For the text-containing cell, return its midpoint in [X, Y] coordinate format. 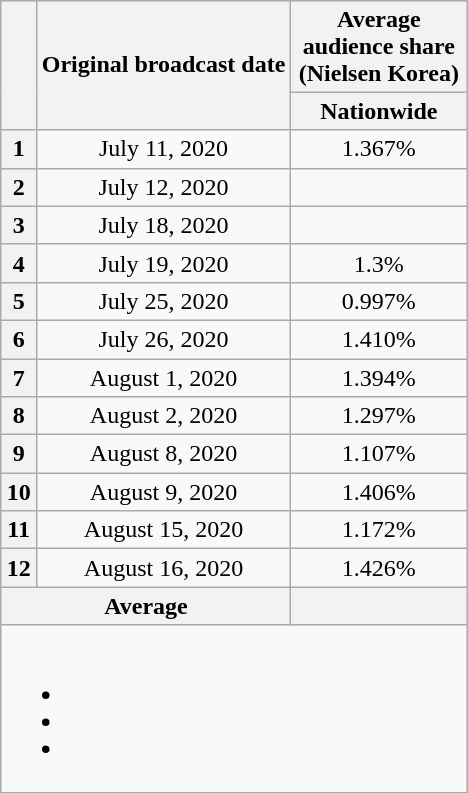
9 [18, 454]
August 8, 2020 [164, 454]
July 12, 2020 [164, 187]
July 18, 2020 [164, 225]
1 [18, 149]
August 15, 2020 [164, 530]
1.172% [379, 530]
July 25, 2020 [164, 301]
1.107% [379, 454]
Average audience share(Nielsen Korea) [379, 46]
6 [18, 339]
1.394% [379, 377]
August 16, 2020 [164, 568]
8 [18, 416]
August 9, 2020 [164, 492]
7 [18, 377]
Average [146, 606]
Nationwide [379, 111]
2 [18, 187]
August 2, 2020 [164, 416]
4 [18, 263]
12 [18, 568]
1.410% [379, 339]
1.367% [379, 149]
1.426% [379, 568]
July 26, 2020 [164, 339]
0.997% [379, 301]
3 [18, 225]
1.297% [379, 416]
Original broadcast date [164, 65]
July 19, 2020 [164, 263]
July 11, 2020 [164, 149]
1.3% [379, 263]
10 [18, 492]
11 [18, 530]
1.406% [379, 492]
August 1, 2020 [164, 377]
5 [18, 301]
